Return the [X, Y] coordinate for the center point of the cell that contains the specified text.  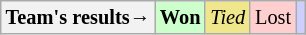
Team's results→ [78, 17]
Tied [228, 17]
Lost [273, 17]
Won [180, 17]
